Locate the cell with the specified text and output its (X, Y) center coordinate. 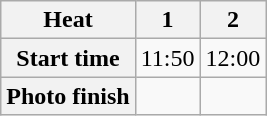
11:50 (168, 58)
Heat (68, 20)
12:00 (233, 58)
Start time (68, 58)
1 (168, 20)
2 (233, 20)
Photo finish (68, 96)
